From the cell containing the given text, extract its center point as [x, y] coordinate. 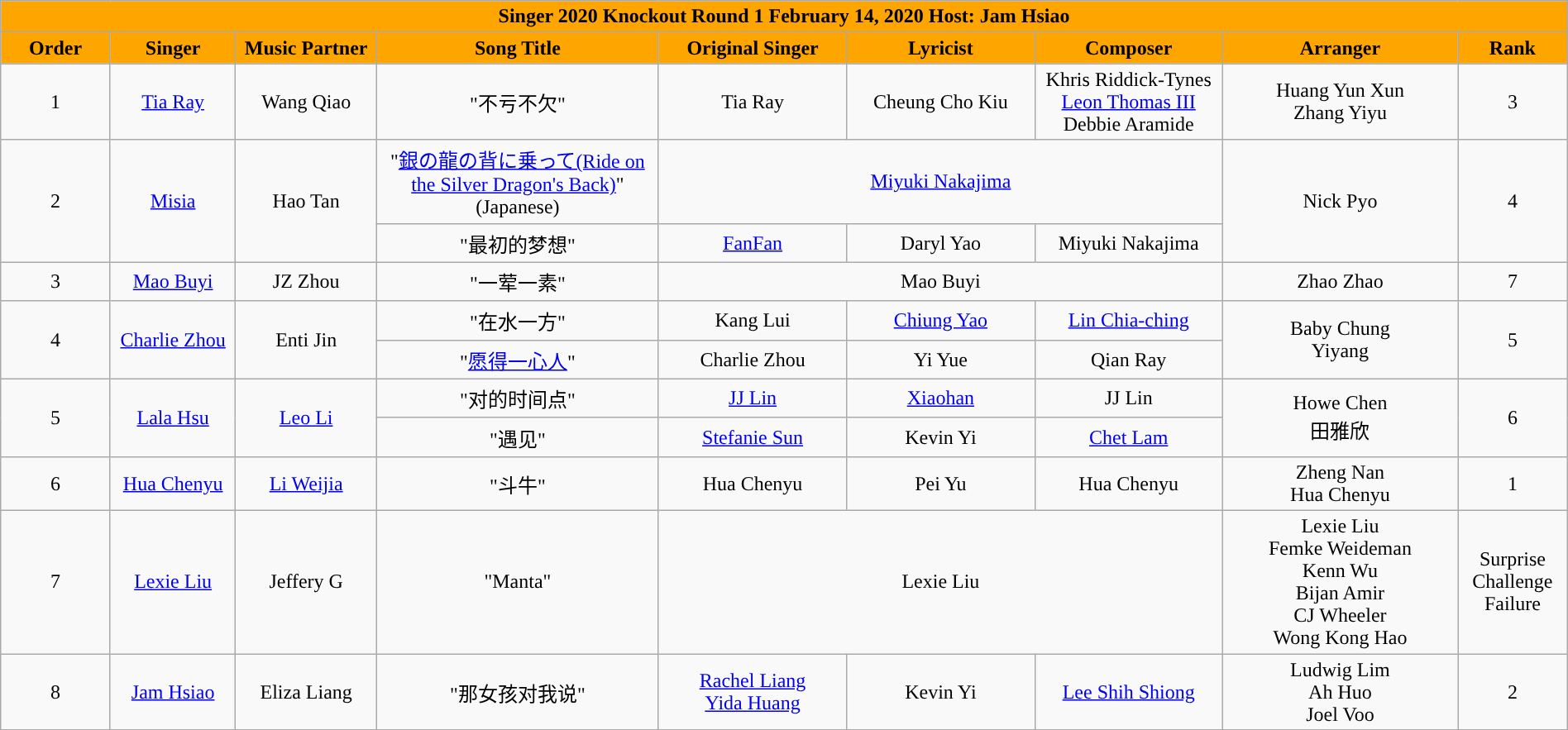
Stefanie Sun [753, 437]
Misia [173, 201]
Chet Lam [1128, 437]
"在水一方" [518, 321]
Enti Jin [306, 340]
Wang Qiao [306, 102]
Rank [1513, 48]
Pei Yu [941, 483]
"不亏不欠" [518, 102]
"銀の龍の背に乗って(Ride on the Silver Dragon's Back)" (Japanese) [518, 182]
Hao Tan [306, 201]
"愿得一心人" [518, 359]
Nick Pyo [1340, 201]
"遇见" [518, 437]
Cheung Cho Kiu [941, 102]
Music Partner [306, 48]
Qian Ray [1128, 359]
"最初的梦想" [518, 243]
Lee Shih Shiong [1128, 691]
Arranger [1340, 48]
Singer [173, 48]
FanFan [753, 243]
Original Singer [753, 48]
Surprise Challenge Failure [1513, 582]
Howe Chen田雅欣 [1340, 417]
"一荤一素" [518, 281]
Chiung Yao [941, 321]
JZ Zhou [306, 281]
"对的时间点" [518, 398]
Xiaohan [941, 398]
Order [56, 48]
Zheng NanHua Chenyu [1340, 483]
8 [56, 691]
"斗牛" [518, 483]
Jam Hsiao [173, 691]
Composer [1128, 48]
Daryl Yao [941, 243]
Eliza Liang [306, 691]
Huang Yun XunZhang Yiyu [1340, 102]
Lyricist [941, 48]
Leo Li [306, 417]
Rachel Liang Yida Huang [753, 691]
Kang Lui [753, 321]
"那女孩对我说" [518, 691]
Lin Chia-ching [1128, 321]
Khris Riddick-TynesLeon Thomas IIIDebbie Aramide [1128, 102]
"Manta" [518, 582]
Yi Yue [941, 359]
Song Title [518, 48]
Ludwig LimAh HuoJoel Voo [1340, 691]
Zhao Zhao [1340, 281]
Lala Hsu [173, 417]
Li Weijia [306, 483]
Baby ChungYiyang [1340, 340]
Singer 2020 Knockout Round 1 February 14, 2020 Host: Jam Hsiao [784, 17]
Jeffery G [306, 582]
Lexie LiuFemke WeidemanKenn WuBijan AmirCJ WheelerWong Kong Hao [1340, 582]
